Scan for the cell matching the given text and deliver its (x, y) coordinate at center. 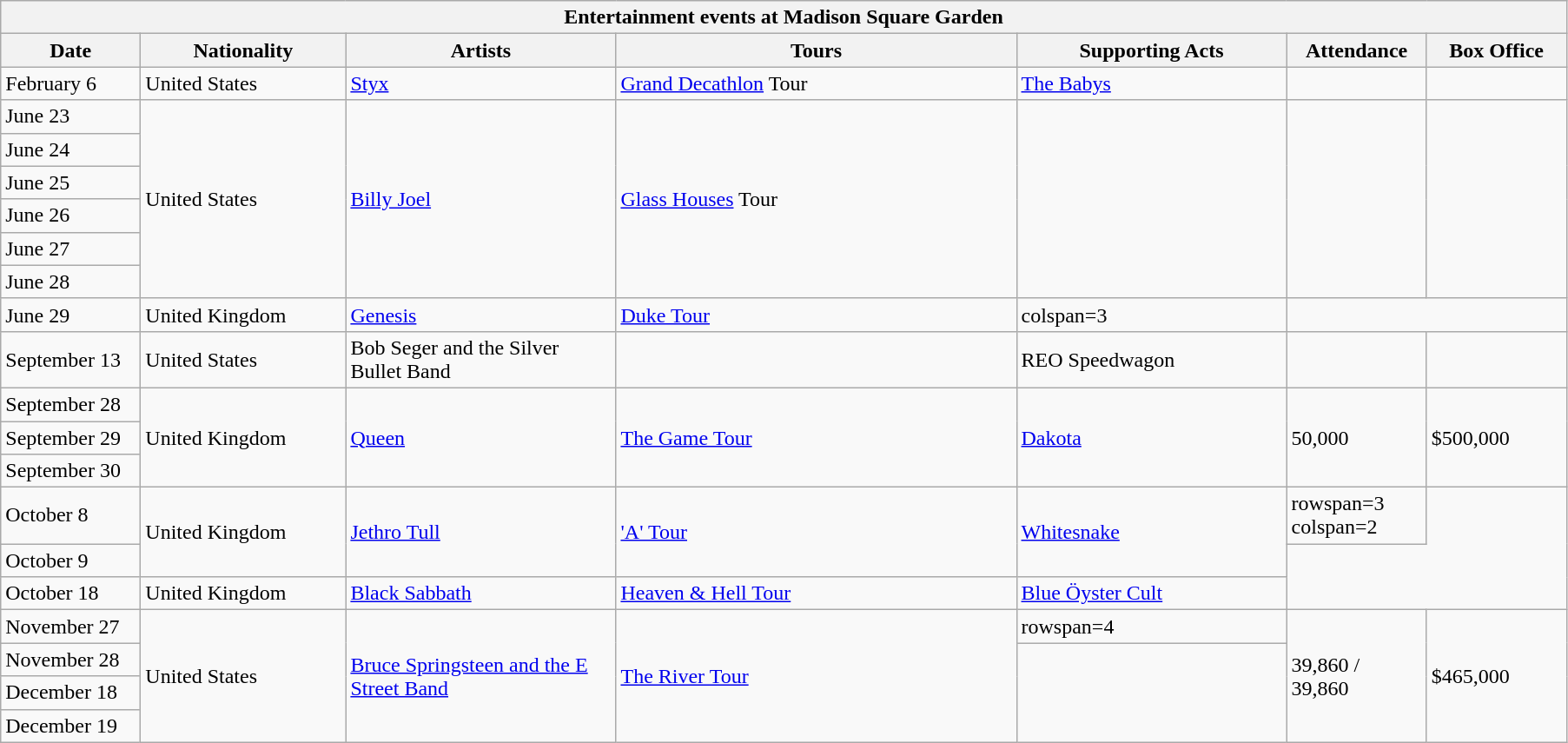
October 9 (71, 561)
Jethro Tull (481, 532)
Styx (481, 83)
February 6 (71, 83)
Queen (481, 437)
June 29 (71, 315)
June 24 (71, 149)
Glass Houses Tour (817, 199)
June 25 (71, 182)
The Babys (1152, 83)
June 27 (71, 249)
September 13 (71, 360)
Duke Tour (817, 315)
Heaven & Hell Tour (817, 594)
'A' Tour (817, 532)
June 26 (71, 216)
Attendance (1357, 50)
September 30 (71, 471)
rowspan=4 (1152, 627)
December 19 (71, 726)
September 28 (71, 404)
Billy Joel (481, 199)
The Game Tour (817, 437)
Entertainment events at Madison Square Garden (784, 17)
Dakota (1152, 437)
Tours (817, 50)
rowspan=3 colspan=2 (1357, 516)
September 29 (71, 437)
December 18 (71, 693)
REO Speedwagon (1152, 360)
$465,000 (1496, 676)
$500,000 (1496, 437)
Grand Decathlon Tour (817, 83)
Bruce Springsteen and the E Street Band (481, 676)
Date (71, 50)
39,860 / 39,860 (1357, 676)
Blue Öyster Cult (1152, 594)
June 28 (71, 282)
November 27 (71, 627)
October 8 (71, 516)
colspan=3 (1152, 315)
June 23 (71, 116)
November 28 (71, 660)
Bob Seger and the Silver Bullet Band (481, 360)
50,000 (1357, 437)
Artists (481, 50)
Nationality (243, 50)
The River Tour (817, 676)
October 18 (71, 594)
Black Sabbath (481, 594)
Box Office (1496, 50)
Genesis (481, 315)
Supporting Acts (1152, 50)
Whitesnake (1152, 532)
